Scan for the cell matching the given text and deliver its (x, y) coordinate at center. 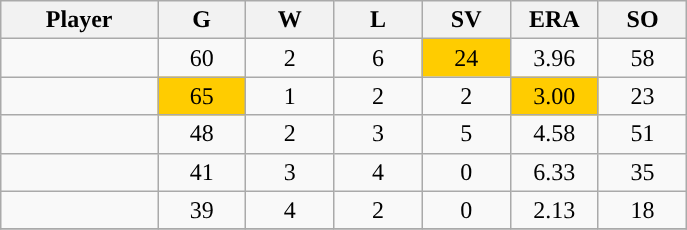
58 (642, 58)
ERA (554, 20)
SO (642, 20)
2.13 (554, 210)
6.33 (554, 172)
3.00 (554, 96)
23 (642, 96)
6 (378, 58)
SV (466, 20)
35 (642, 172)
65 (202, 96)
51 (642, 134)
60 (202, 58)
5 (466, 134)
24 (466, 58)
39 (202, 210)
48 (202, 134)
L (378, 20)
4.58 (554, 134)
18 (642, 210)
W (290, 20)
41 (202, 172)
Player (80, 20)
1 (290, 96)
G (202, 20)
3.96 (554, 58)
